Capture the cell that displays the provided text and extract its [x, y] central coordinate. 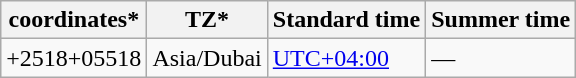
coordinates* [74, 20]
Asia/Dubai [207, 58]
— [501, 58]
UTC+04:00 [346, 58]
Summer time [501, 20]
+2518+05518 [74, 58]
TZ* [207, 20]
Standard time [346, 20]
